Return [X, Y] of the center of cell containing provided text 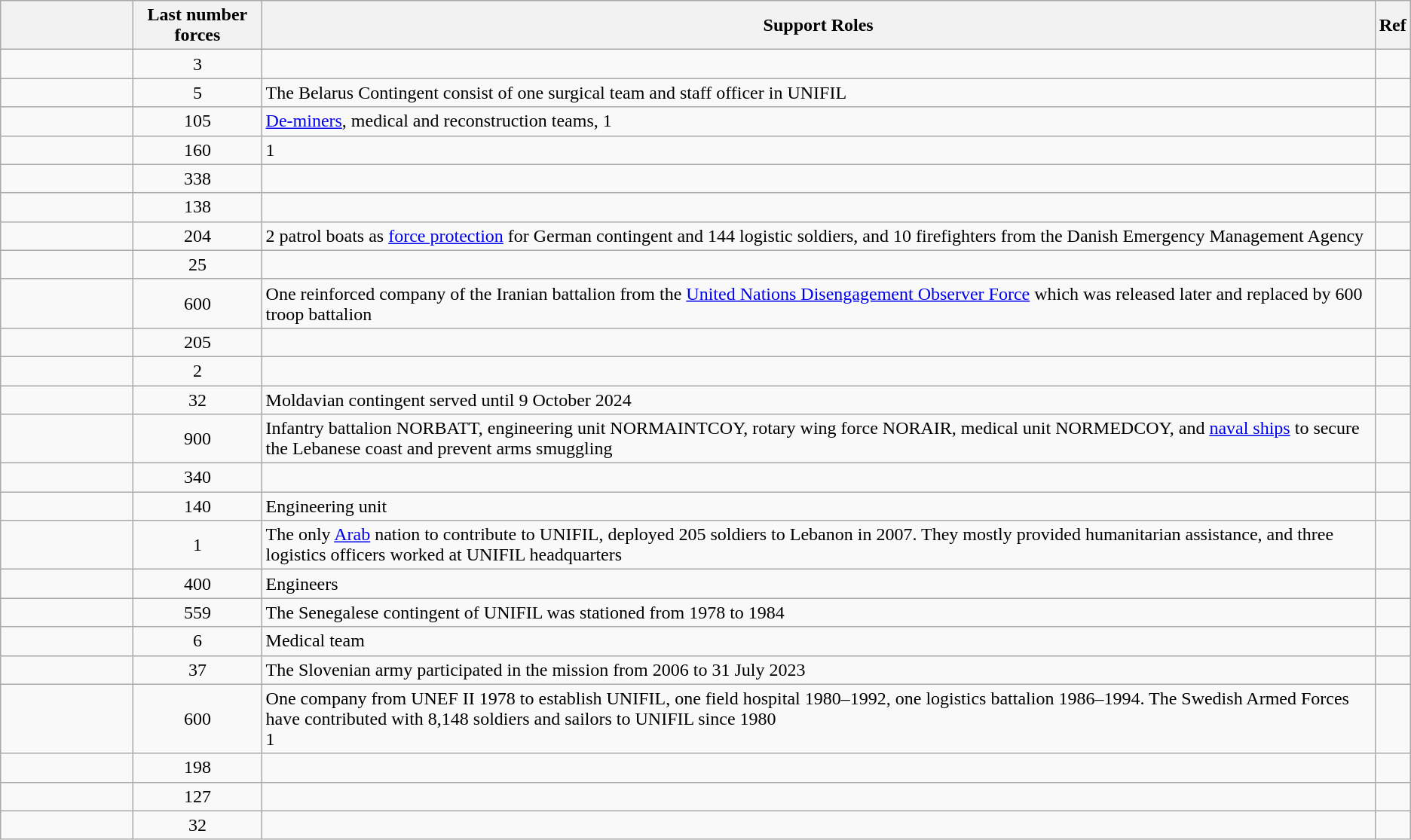
37 [197, 670]
The Senegalese contingent of UNIFIL was stationed from 1978 to 1984 [819, 612]
160 [197, 150]
The Slovenian army participated in the mission from 2006 to 31 July 2023 [819, 670]
Support Roles [819, 26]
340 [197, 478]
400 [197, 584]
5 [197, 93]
138 [197, 207]
3 [197, 64]
105 [197, 121]
Last number forces [197, 26]
338 [197, 179]
140 [197, 506]
127 [197, 796]
Engineers [819, 584]
Medical team [819, 641]
25 [197, 264]
The Belarus Contingent consist of one surgical team and staff officer in UNIFIL [819, 93]
205 [197, 342]
198 [197, 768]
204 [197, 236]
Ref [1393, 26]
6 [197, 641]
2 patrol boats as force protection for German contingent and 144 logistic soldiers, and 10 firefighters from the Danish Emergency Management Agency [819, 236]
559 [197, 612]
900 [197, 438]
De-miners, medical and reconstruction teams, 1 [819, 121]
Moldavian contingent served until 9 October 2024 [819, 400]
2 [197, 371]
Engineering unit [819, 506]
